Identify which cell holds the provided text, then report its (X, Y) central coordinate. 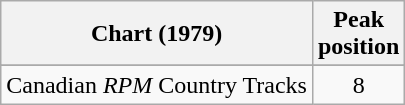
Peakposition (358, 34)
Canadian RPM Country Tracks (157, 85)
Chart (1979) (157, 34)
8 (358, 85)
